Pinpoint the cell where the given text exists, returning its (x, y) midpoint coordinate. 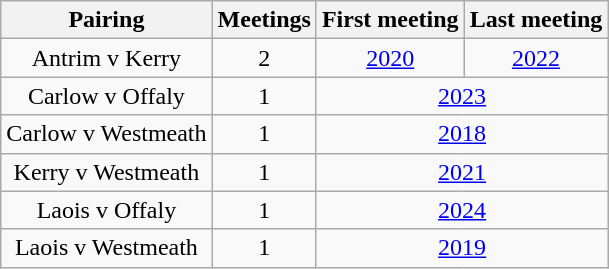
2018 (462, 134)
Laois v Westmeath (106, 248)
2024 (462, 210)
Laois v Offaly (106, 210)
Last meeting (536, 20)
Carlow v Offaly (106, 96)
Pairing (106, 20)
Antrim v Kerry (106, 58)
2 (264, 58)
2023 (462, 96)
First meeting (390, 20)
Carlow v Westmeath (106, 134)
Kerry v Westmeath (106, 172)
Meetings (264, 20)
2019 (462, 248)
2020 (390, 58)
2022 (536, 58)
2021 (462, 172)
